Return the (X, Y) coordinate for the center point of the cell that contains the specified text.  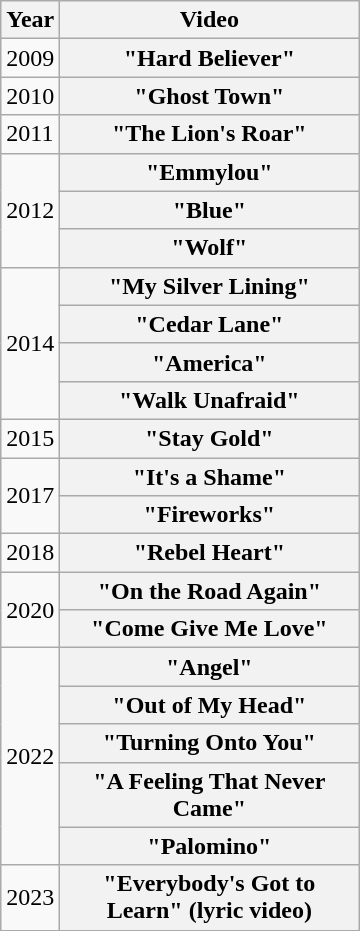
Video (210, 20)
"On the Road Again" (210, 591)
2009 (30, 58)
"Hard Believer" (210, 58)
2020 (30, 610)
"Wolf" (210, 248)
"It's a Shame" (210, 477)
"Emmylou" (210, 172)
2014 (30, 343)
"Blue" (210, 210)
"My Silver Lining" (210, 286)
"Rebel Heart" (210, 553)
"Come Give Me Love" (210, 629)
"Walk Unafraid" (210, 400)
2011 (30, 134)
2018 (30, 553)
"Fireworks" (210, 515)
"Ghost Town" (210, 96)
"Cedar Lane" (210, 324)
"Palomino" (210, 846)
"Out of My Head" (210, 705)
"Turning Onto You" (210, 743)
"The Lion's Roar" (210, 134)
"Stay Gold" (210, 438)
2015 (30, 438)
"Everybody's Got to Learn" (lyric video) (210, 898)
2012 (30, 210)
2023 (30, 898)
Year (30, 20)
2010 (30, 96)
"Angel" (210, 667)
"A Feeling That Never Came" (210, 794)
2017 (30, 496)
2022 (30, 756)
"America" (210, 362)
